Output the [x, y] coordinate of the center of the cell containing the given text.  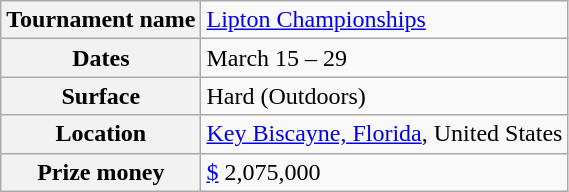
Hard (Outdoors) [384, 96]
Surface [101, 96]
Key Biscayne, Florida, United States [384, 134]
$ 2,075,000 [384, 172]
March 15 – 29 [384, 58]
Tournament name [101, 20]
Dates [101, 58]
Lipton Championships [384, 20]
Location [101, 134]
Prize money [101, 172]
